Locate the cell with the specified text and output its [X, Y] center coordinate. 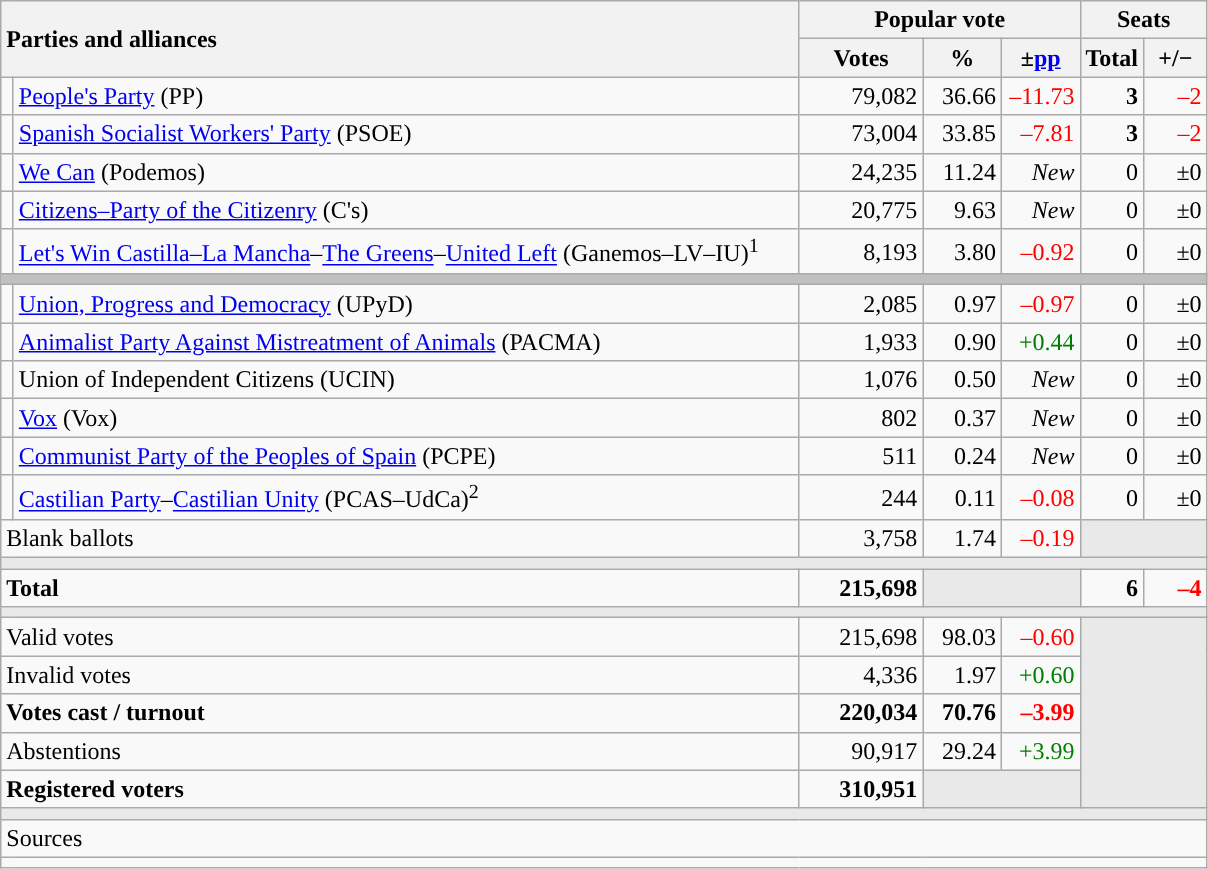
33.85 [962, 134]
Invalid votes [400, 675]
Sources [604, 838]
–0.08 [1040, 498]
–0.60 [1040, 637]
24,235 [861, 172]
Citizens–Party of the Citizenry (C's) [406, 210]
% [962, 58]
±pp [1040, 58]
70.76 [962, 713]
802 [861, 418]
79,082 [861, 96]
Popular vote [940, 20]
Let's Win Castilla–La Mancha–The Greens–United Left (Ganemos–LV–IU)1 [406, 252]
Registered voters [400, 789]
–11.73 [1040, 96]
Parties and alliances [400, 39]
Seats [1144, 20]
220,034 [861, 713]
1,933 [861, 342]
2,085 [861, 304]
People's Party (PP) [406, 96]
Votes [861, 58]
29.24 [962, 751]
Abstentions [400, 751]
511 [861, 456]
We Can (Podemos) [406, 172]
6 [1112, 588]
Communist Party of the Peoples of Spain (PCPE) [406, 456]
0.90 [962, 342]
Vox (Vox) [406, 418]
Spanish Socialist Workers' Party (PSOE) [406, 134]
1,076 [861, 380]
Animalist Party Against Mistreatment of Animals (PACMA) [406, 342]
Valid votes [400, 637]
0.37 [962, 418]
–4 [1176, 588]
1.97 [962, 675]
36.66 [962, 96]
4,336 [861, 675]
Castilian Party–Castilian Unity (PCAS–UdCa)2 [406, 498]
20,775 [861, 210]
Votes cast / turnout [400, 713]
3.80 [962, 252]
3,758 [861, 539]
1.74 [962, 539]
+0.44 [1040, 342]
11.24 [962, 172]
+3.99 [1040, 751]
98.03 [962, 637]
–3.99 [1040, 713]
Blank ballots [400, 539]
244 [861, 498]
–0.19 [1040, 539]
0.97 [962, 304]
–0.97 [1040, 304]
310,951 [861, 789]
+/− [1176, 58]
9.63 [962, 210]
+0.60 [1040, 675]
0.50 [962, 380]
–7.81 [1040, 134]
0.24 [962, 456]
0.11 [962, 498]
90,917 [861, 751]
–0.92 [1040, 252]
Union of Independent Citizens (UCIN) [406, 380]
Union, Progress and Democracy (UPyD) [406, 304]
8,193 [861, 252]
73,004 [861, 134]
